Extract the (x, y) coordinate from the center of the cell holding the provided text.  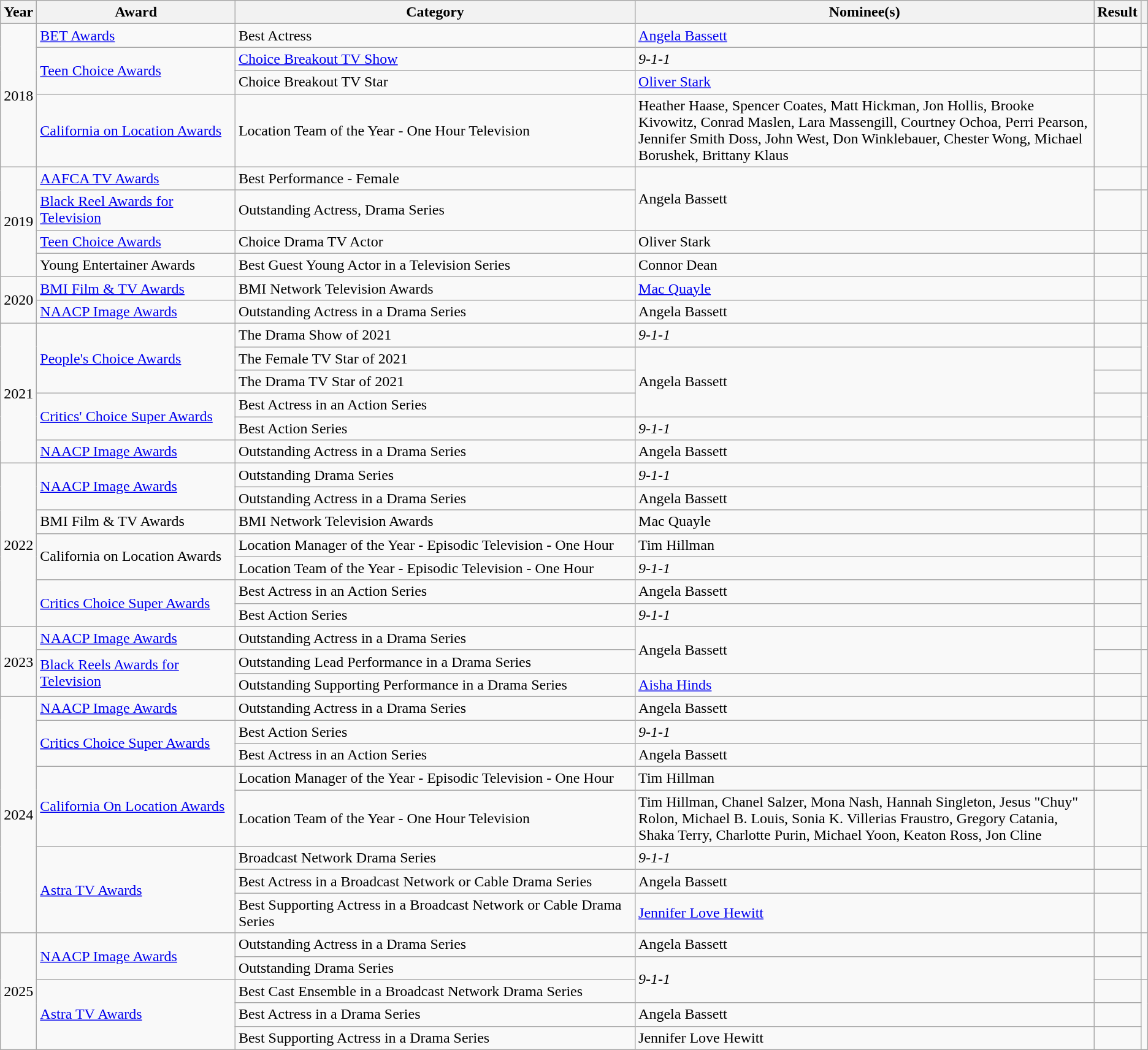
The Female TV Star of 2021 (435, 359)
California On Location Awards (136, 807)
2021 (18, 393)
Outstanding Actress, Drama Series (435, 210)
Choice Drama TV Actor (435, 242)
Critics' Choice Super Awards (136, 417)
Best Cast Ensemble in a Broadcast Network Drama Series (435, 991)
Best Performance - Female (435, 178)
2020 (18, 300)
Nominee(s) (865, 12)
Category (435, 12)
2023 (18, 661)
Best Supporting Actress in a Drama Series (435, 1038)
Outstanding Lead Performance in a Drama Series (435, 661)
Black Reel Awards for Television (136, 210)
Location Team of the Year - Episodic Television - One Hour (435, 568)
Broadcast Network Drama Series (435, 858)
2018 (18, 96)
2022 (18, 545)
Choice Breakout TV Show (435, 59)
Best Actress (435, 36)
Choice Breakout TV Star (435, 82)
Black Reels Awards for Television (136, 673)
The Drama Show of 2021 (435, 335)
2025 (18, 991)
Aisha Hinds (865, 685)
Award (136, 12)
Best Actress in a Broadcast Network or Cable Drama Series (435, 881)
Best Supporting Actress in a Broadcast Network or Cable Drama Series (435, 913)
BET Awards (136, 36)
Year (18, 12)
Young Entertainer Awards (136, 265)
Best Guest Young Actor in a Television Series (435, 265)
Outstanding Supporting Performance in a Drama Series (435, 685)
2019 (18, 222)
The Drama TV Star of 2021 (435, 382)
Best Actress in a Drama Series (435, 1014)
Result (1117, 12)
Connor Dean (865, 265)
2024 (18, 815)
People's Choice Awards (136, 358)
AAFCA TV Awards (136, 178)
